Search for the cell housing the specified text and yield its [X, Y] center coordinate. 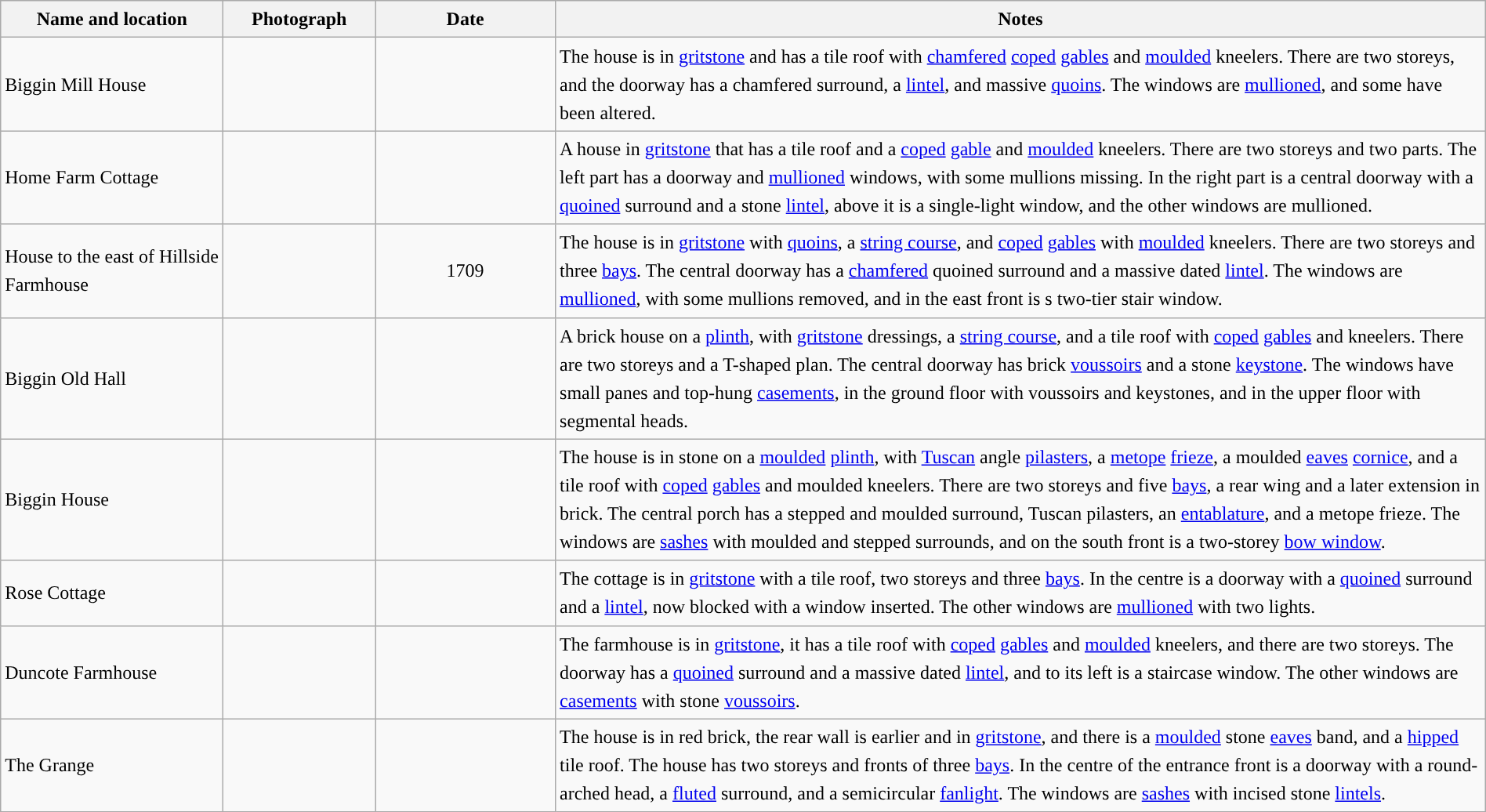
Rose Cottage [112, 593]
1709 [466, 271]
Duncote Farmhouse [112, 672]
Biggin Mill House [112, 85]
Biggin Old Hall [112, 378]
Home Farm Cottage [112, 177]
House to the east of Hillside Farmhouse [112, 271]
The Grange [112, 765]
Date [466, 19]
Photograph [299, 19]
Name and location [112, 19]
Biggin House [112, 500]
Notes [1020, 19]
